Find where the given text appears and provide that cell's center as (X, Y) coordinate. 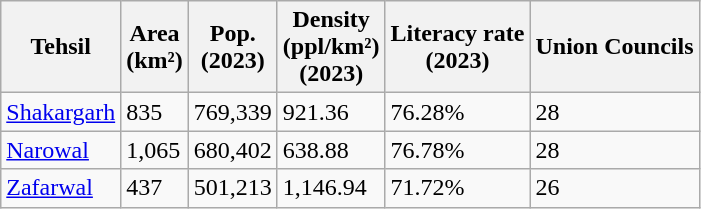
Pop.(2023) (232, 47)
26 (614, 188)
769,339 (232, 112)
Shakargarh (61, 112)
501,213 (232, 188)
76.28% (458, 112)
638.88 (331, 150)
Zafarwal (61, 188)
Literacy rate(2023) (458, 47)
680,402 (232, 150)
Density(ppl/km²)(2023) (331, 47)
76.78% (458, 150)
Tehsil (61, 47)
437 (155, 188)
Narowal (61, 150)
Area(km²) (155, 47)
1,065 (155, 150)
Union Councils (614, 47)
921.36 (331, 112)
835 (155, 112)
71.72% (458, 188)
1,146.94 (331, 188)
